Extract the (X, Y) coordinate from the center of the cell holding the provided text.  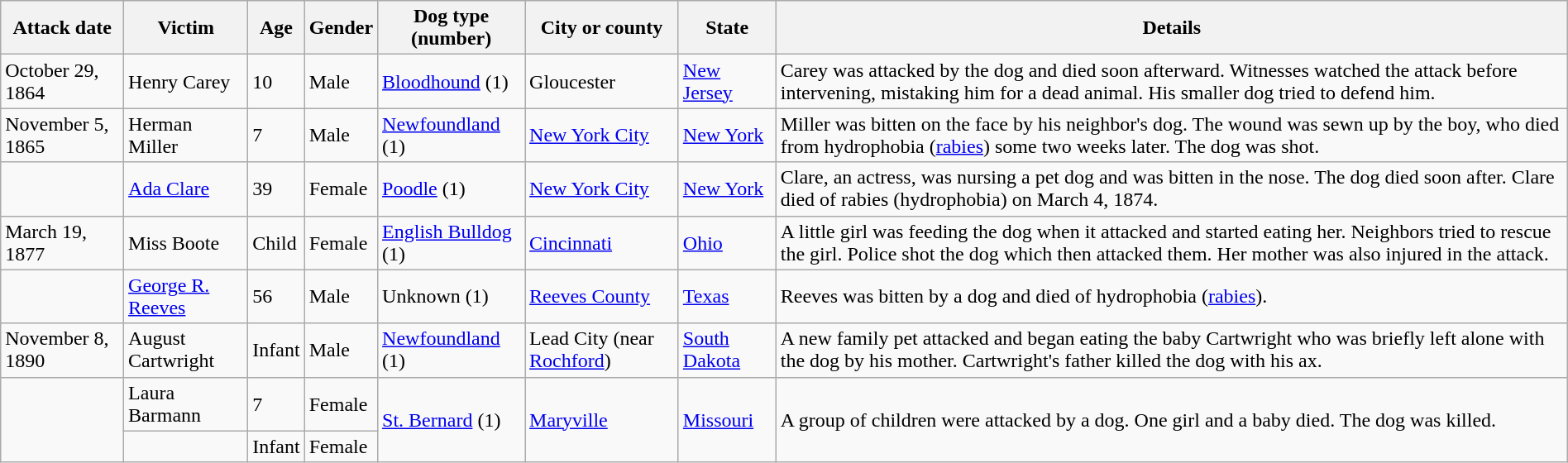
Age (276, 28)
Victim (186, 28)
New Jersey (727, 81)
Unknown (1) (452, 296)
November 8, 1890 (63, 351)
Reeves was bitten by a dog and died of hydrophobia (rabies). (1171, 296)
State (727, 28)
Maryville (602, 420)
March 19, 1877 (63, 243)
Ada Clare (186, 189)
Missouri (727, 420)
November 5, 1865 (63, 136)
56 (276, 296)
Ohio (727, 243)
South Dakota (727, 351)
Child (276, 243)
Bloodhound (1) (452, 81)
Texas (727, 296)
Laura Barmann (186, 403)
Lead City (near Rochford) (602, 351)
A group of children were attacked by a dog. One girl and a baby died. The dog was killed. (1171, 420)
Miss Boote (186, 243)
St. Bernard (1) (452, 420)
Dog type (number) (452, 28)
Cincinnati (602, 243)
Gender (341, 28)
October 29, 1864 (63, 81)
City or county (602, 28)
George R. Reeves (186, 296)
Reeves County (602, 296)
Gloucester (602, 81)
Clare, an actress, was nursing a pet dog and was bitten in the nose. The dog died soon after. Clare died of rabies (hydrophobia) on March 4, 1874. (1171, 189)
Attack date (63, 28)
10 (276, 81)
Poodle (1) (452, 189)
Herman Miller (186, 136)
Details (1171, 28)
August Cartwright (186, 351)
39 (276, 189)
Henry Carey (186, 81)
English Bulldog (1) (452, 243)
